Extract the (X, Y) coordinate from the center of the cell holding the provided text.  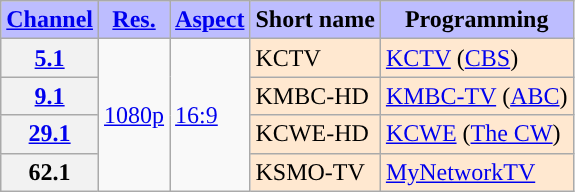
Programming (476, 20)
5.1 (50, 58)
62.1 (50, 172)
Channel (50, 20)
KMBC-HD (315, 96)
1080p (134, 115)
KCWE (The CW) (476, 134)
9.1 (50, 96)
Aspect (210, 20)
KCTV (CBS) (476, 58)
Short name (315, 20)
16:9 (210, 115)
29.1 (50, 134)
KMBC-TV (ABC) (476, 96)
Res. (134, 20)
MyNetworkTV (476, 172)
KCWE-HD (315, 134)
KSMO-TV (315, 172)
KCTV (315, 58)
